Identify which cell holds the provided text, then report its [x, y] central coordinate. 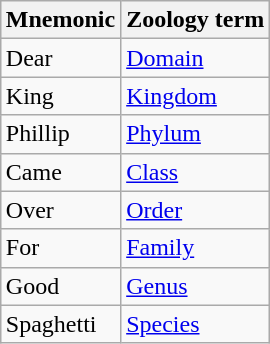
For [60, 248]
Good [60, 286]
Spaghetti [60, 324]
Phillip [60, 134]
Domain [196, 58]
Came [60, 172]
Kingdom [196, 96]
Zoology term [196, 20]
Family [196, 248]
Mnemonic [60, 20]
Phylum [196, 134]
Species [196, 324]
King [60, 96]
Dear [60, 58]
Over [60, 210]
Class [196, 172]
Genus [196, 286]
Order [196, 210]
